Identify which cell holds the provided text, then report its (X, Y) central coordinate. 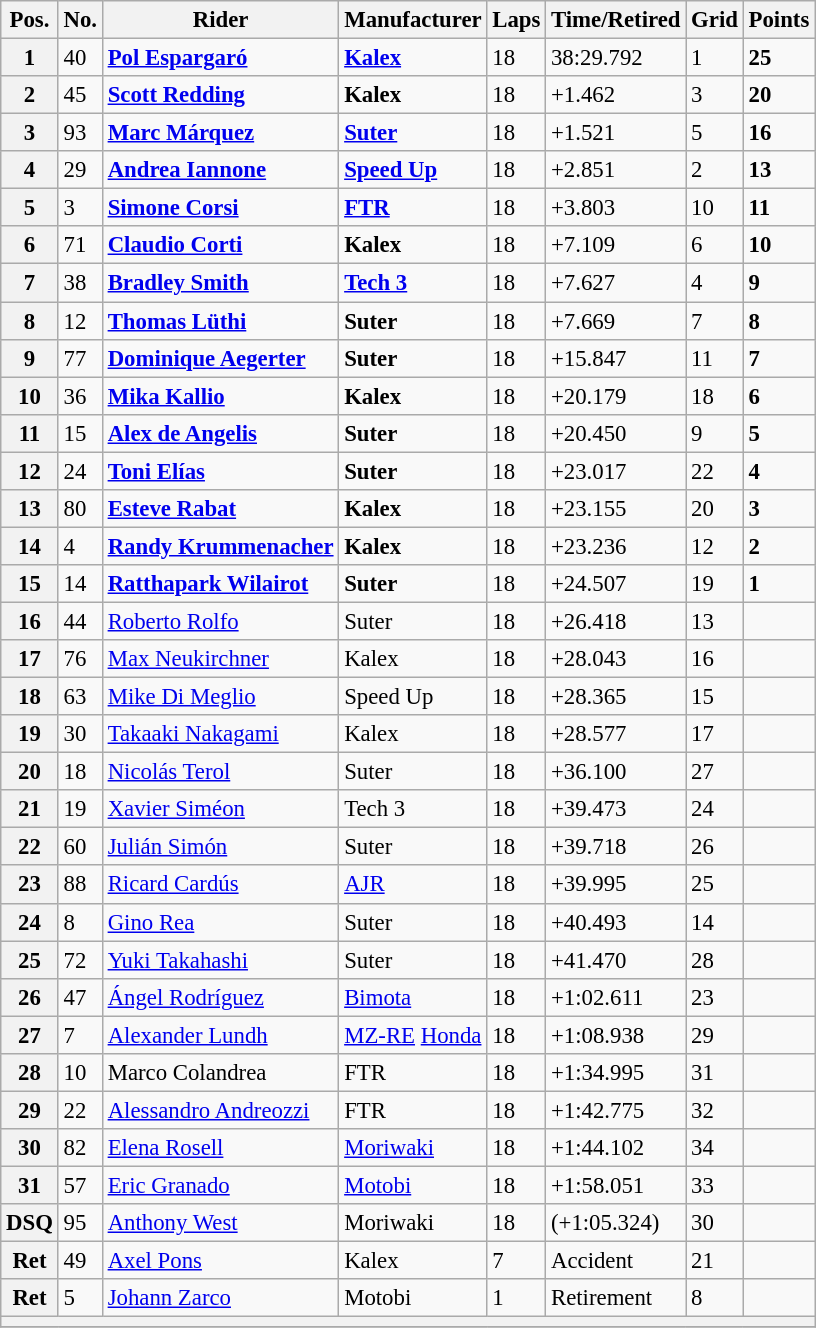
+2.851 (616, 170)
MZ-RE Honda (413, 1035)
72 (80, 960)
Axel Pons (220, 1261)
Thomas Lüthi (220, 321)
+1:08.938 (616, 1035)
Yuki Takahashi (220, 960)
45 (80, 95)
Simone Corsi (220, 208)
Eric Granado (220, 1185)
Ricard Cardús (220, 885)
Rider (220, 20)
47 (80, 997)
+39.995 (616, 885)
57 (80, 1185)
49 (80, 1261)
+20.179 (616, 396)
34 (714, 1148)
+1:02.611 (616, 997)
Toni Elías (220, 471)
+1.462 (616, 95)
+23.017 (616, 471)
+1:42.775 (616, 1110)
+24.507 (616, 584)
Laps (516, 20)
95 (80, 1223)
Ratthapark Wilairot (220, 584)
Andrea Iannone (220, 170)
+28.577 (616, 734)
+39.473 (616, 809)
33 (714, 1185)
Gino Rea (220, 922)
Claudio Corti (220, 245)
Manufacturer (413, 20)
32 (714, 1110)
(+1:05.324) (616, 1223)
+7.109 (616, 245)
+28.365 (616, 697)
88 (80, 885)
+28.043 (616, 659)
80 (80, 509)
Johann Zarco (220, 1298)
+20.450 (616, 433)
Max Neukirchner (220, 659)
38:29.792 (616, 58)
Xavier Siméon (220, 809)
Bimota (413, 997)
+1.521 (616, 133)
44 (80, 621)
77 (80, 358)
76 (80, 659)
Randy Krummenacher (220, 546)
+39.718 (616, 847)
AJR (413, 885)
+36.100 (616, 772)
Pol Espargaró (220, 58)
Roberto Rolfo (220, 621)
Alex de Angelis (220, 433)
Pos. (30, 20)
Mika Kallio (220, 396)
Ángel Rodríguez (220, 997)
Time/Retired (616, 20)
DSQ (30, 1223)
+7.669 (616, 321)
+40.493 (616, 922)
+7.627 (616, 283)
Julián Simón (220, 847)
Scott Redding (220, 95)
+1:44.102 (616, 1148)
Grid (714, 20)
60 (80, 847)
93 (80, 133)
+3.803 (616, 208)
Bradley Smith (220, 283)
Retirement (616, 1298)
No. (80, 20)
Points (778, 20)
+15.847 (616, 358)
+1:58.051 (616, 1185)
Takaaki Nakagami (220, 734)
+23.236 (616, 546)
38 (80, 283)
+1:34.995 (616, 1073)
Alexander Lundh (220, 1035)
+26.418 (616, 621)
36 (80, 396)
+23.155 (616, 509)
82 (80, 1148)
Dominique Aegerter (220, 358)
63 (80, 697)
Elena Rosell (220, 1148)
Anthony West (220, 1223)
Mike Di Meglio (220, 697)
Marco Colandrea (220, 1073)
Alessandro Andreozzi (220, 1110)
71 (80, 245)
Nicolás Terol (220, 772)
Marc Márquez (220, 133)
+41.470 (616, 960)
Accident (616, 1261)
40 (80, 58)
Esteve Rabat (220, 509)
